Output the (X, Y) coordinate of the center of the cell containing the given text.  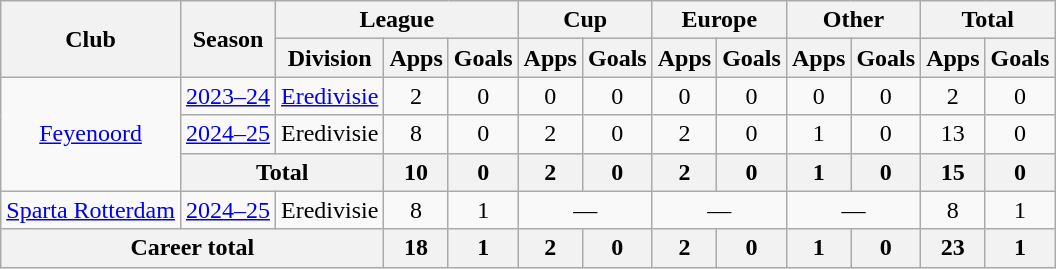
Cup (585, 20)
League (398, 20)
Club (91, 39)
Season (228, 39)
Sparta Rotterdam (91, 210)
Division (330, 58)
15 (953, 172)
Other (853, 20)
23 (953, 248)
10 (416, 172)
13 (953, 134)
Career total (192, 248)
2023–24 (228, 96)
18 (416, 248)
Europe (719, 20)
Feyenoord (91, 134)
